Pinpoint the cell where the given text exists, returning its (x, y) midpoint coordinate. 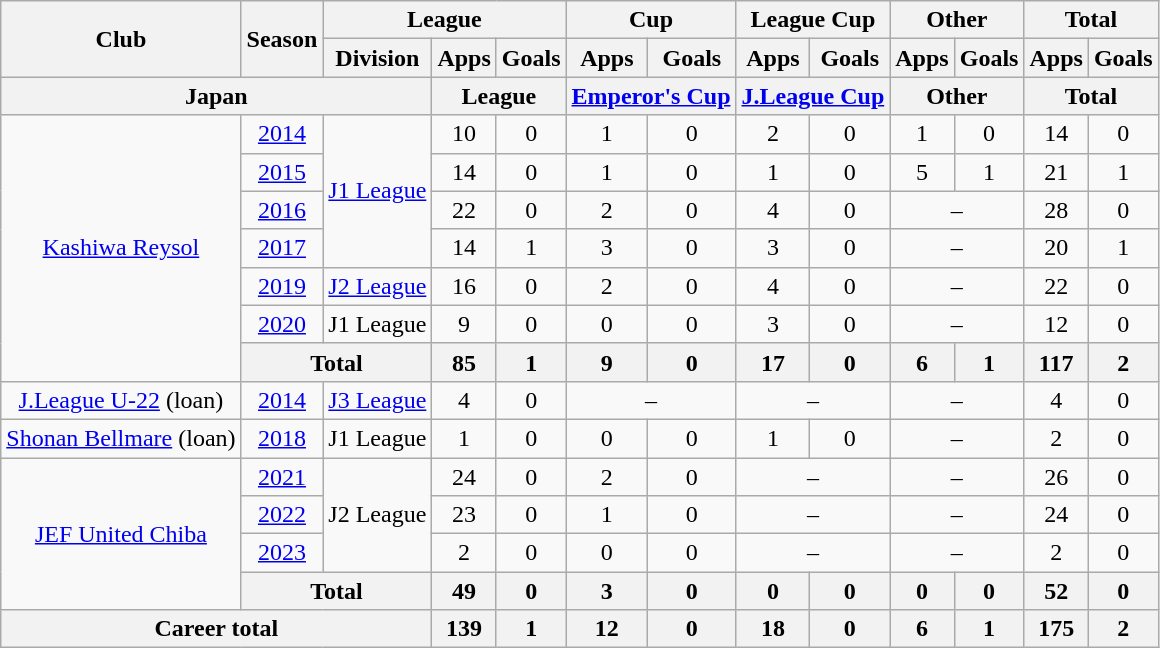
2016 (282, 210)
2018 (282, 438)
16 (464, 286)
28 (1056, 210)
JEF United Chiba (121, 534)
5 (922, 172)
2023 (282, 553)
Season (282, 39)
2017 (282, 248)
2015 (282, 172)
Career total (216, 629)
League Cup (813, 20)
21 (1056, 172)
85 (464, 362)
117 (1056, 362)
10 (464, 134)
2022 (282, 515)
Shonan Bellmare (loan) (121, 438)
2020 (282, 324)
2021 (282, 477)
52 (1056, 591)
20 (1056, 248)
18 (773, 629)
175 (1056, 629)
Club (121, 39)
J3 League (378, 400)
Cup (651, 20)
26 (1056, 477)
17 (773, 362)
139 (464, 629)
2019 (282, 286)
Japan (216, 96)
J.League Cup (813, 96)
23 (464, 515)
J.League U-22 (loan) (121, 400)
49 (464, 591)
Kashiwa Reysol (121, 248)
Division (378, 58)
Emperor's Cup (651, 96)
